Locate the cell with the specified text and output its [x, y] center coordinate. 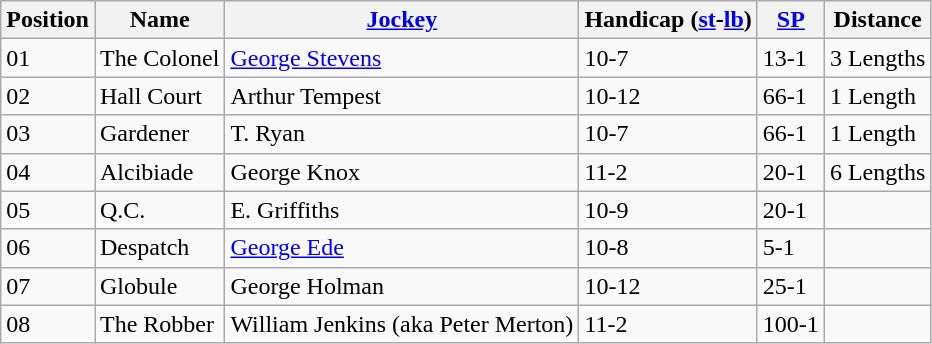
T. Ryan [402, 134]
The Robber [159, 324]
05 [48, 210]
01 [48, 58]
04 [48, 172]
03 [48, 134]
07 [48, 286]
10-8 [668, 248]
Distance [877, 20]
Handicap (st-lb) [668, 20]
Alcibiade [159, 172]
Globule [159, 286]
25-1 [790, 286]
3 Lengths [877, 58]
06 [48, 248]
George Ede [402, 248]
6 Lengths [877, 172]
George Holman [402, 286]
E. Griffiths [402, 210]
100-1 [790, 324]
Position [48, 20]
13-1 [790, 58]
10-9 [668, 210]
Hall Court [159, 96]
Jockey [402, 20]
5-1 [790, 248]
Name [159, 20]
Q.C. [159, 210]
Despatch [159, 248]
George Knox [402, 172]
The Colonel [159, 58]
02 [48, 96]
William Jenkins (aka Peter Merton) [402, 324]
Gardener [159, 134]
Arthur Tempest [402, 96]
George Stevens [402, 58]
SP [790, 20]
08 [48, 324]
